Find where the given text appears and provide that cell's center as (x, y) coordinate. 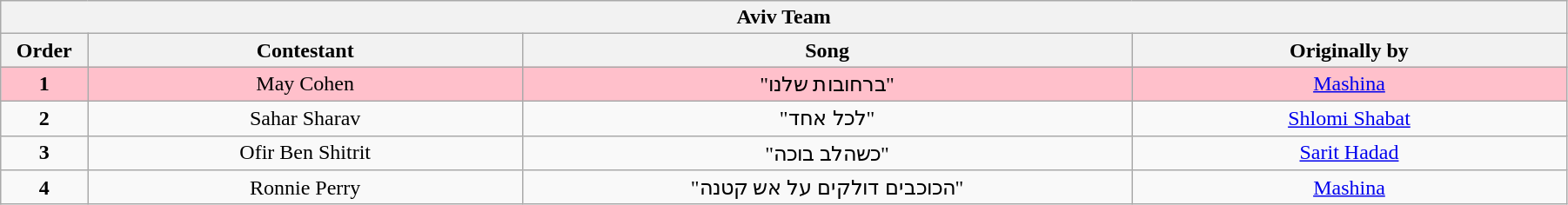
Sarit Hadad (1349, 153)
Aviv Team (784, 17)
3 (44, 153)
1 (44, 84)
Order (44, 50)
Ofir Ben Shitrit (305, 153)
"ברחובות שלנו" (828, 84)
2 (44, 118)
"לכל אחד" (828, 118)
Ronnie Perry (305, 188)
Song (828, 50)
4 (44, 188)
May Cohen (305, 84)
"הכוכבים דולקים על אש קטנה" (828, 188)
Originally by (1349, 50)
"כשהלב בוכה" (828, 153)
Contestant (305, 50)
Sahar Sharav (305, 118)
Shlomi Shabat (1349, 118)
